Search for the cell housing the specified text and yield its (X, Y) center coordinate. 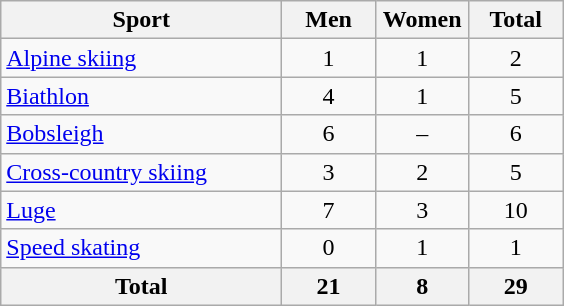
Men (329, 20)
Speed skating (142, 248)
21 (329, 286)
Cross-country skiing (142, 172)
Alpine skiing (142, 58)
7 (329, 210)
Women (422, 20)
0 (329, 248)
29 (516, 286)
10 (516, 210)
Biathlon (142, 96)
Luge (142, 210)
8 (422, 286)
4 (329, 96)
Bobsleigh (142, 134)
– (422, 134)
Sport (142, 20)
